Capture the cell that displays the provided text and extract its [x, y] central coordinate. 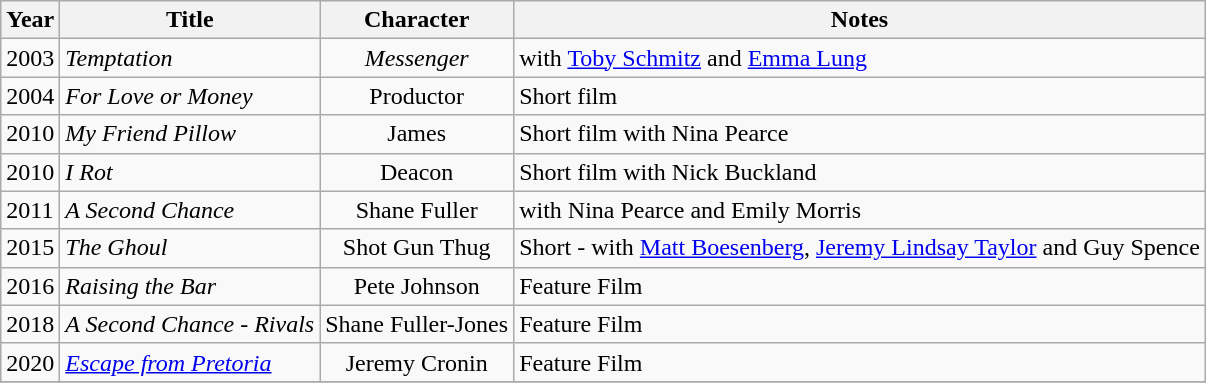
Shane Fuller [417, 210]
A Second Chance - Rivals [190, 324]
2004 [30, 96]
Messenger [417, 58]
Shane Fuller-Jones [417, 324]
Pete Johnson [417, 286]
I Rot [190, 172]
2018 [30, 324]
Temptation [190, 58]
Short - with Matt Boesenberg, Jeremy Lindsay Taylor and Guy Spence [860, 248]
2016 [30, 286]
2015 [30, 248]
My Friend Pillow [190, 134]
Deacon [417, 172]
Shot Gun Thug [417, 248]
The Ghoul [190, 248]
Year [30, 20]
Short film with Nick Buckland [860, 172]
Notes [860, 20]
with Toby Schmitz and Emma Lung [860, 58]
Productor [417, 96]
Character [417, 20]
2003 [30, 58]
Short film [860, 96]
2011 [30, 210]
2020 [30, 362]
with Nina Pearce and Emily Morris [860, 210]
Title [190, 20]
Raising the Bar [190, 286]
Short film with Nina Pearce [860, 134]
For Love or Money [190, 96]
Escape from Pretoria [190, 362]
James [417, 134]
Jeremy Cronin [417, 362]
A Second Chance [190, 210]
